Provide the [X, Y] coordinate of the cell's center where the given text is located.  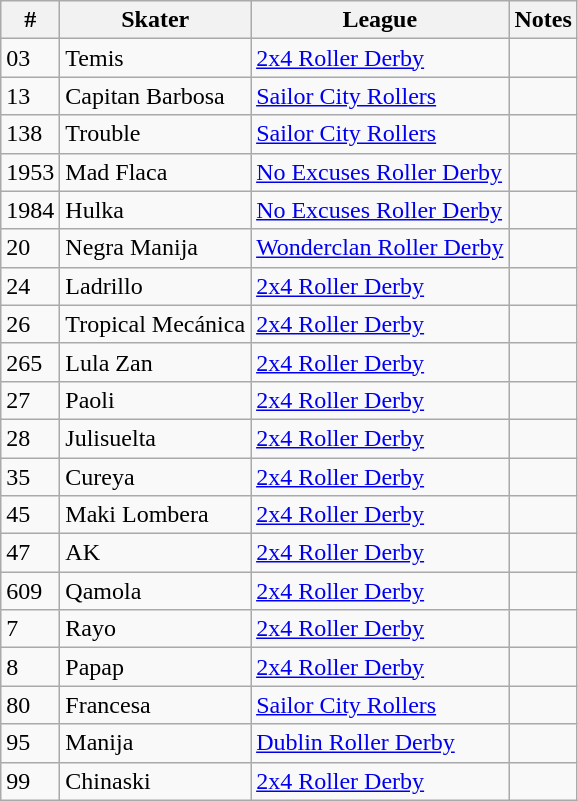
45 [30, 515]
Papap [156, 667]
Dublin Roller Derby [380, 743]
47 [30, 553]
Negra Manija [156, 248]
Francesa [156, 705]
95 [30, 743]
1984 [30, 210]
13 [30, 96]
609 [30, 591]
Mad Flaca [156, 172]
Chinaski [156, 781]
1953 [30, 172]
03 [30, 58]
8 [30, 667]
Manija [156, 743]
Lula Zan [156, 362]
Capitan Barbosa [156, 96]
Qamola [156, 591]
Hulka [156, 210]
# [30, 20]
Trouble [156, 134]
Temis [156, 58]
Rayo [156, 629]
35 [30, 477]
Tropical Mecánica [156, 324]
20 [30, 248]
28 [30, 438]
Cureya [156, 477]
80 [30, 705]
26 [30, 324]
Paoli [156, 400]
Skater [156, 20]
265 [30, 362]
138 [30, 134]
99 [30, 781]
League [380, 20]
Ladrillo [156, 286]
AK [156, 553]
24 [30, 286]
27 [30, 400]
Julisuelta [156, 438]
7 [30, 629]
Wonderclan Roller Derby [380, 248]
Notes [543, 20]
Maki Lombera [156, 515]
